Locate the cell with the specified text and output its [x, y] center coordinate. 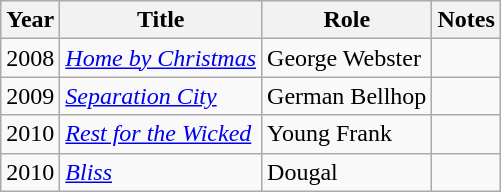
Year [30, 20]
German Bellhop [347, 96]
Role [347, 20]
George Webster [347, 58]
Dougal [347, 172]
2009 [30, 96]
Title [161, 20]
Bliss [161, 172]
Home by Christmas [161, 58]
Young Frank [347, 134]
2008 [30, 58]
Rest for the Wicked [161, 134]
Notes [466, 20]
Separation City [161, 96]
